Capture the cell that displays the provided text and extract its (x, y) central coordinate. 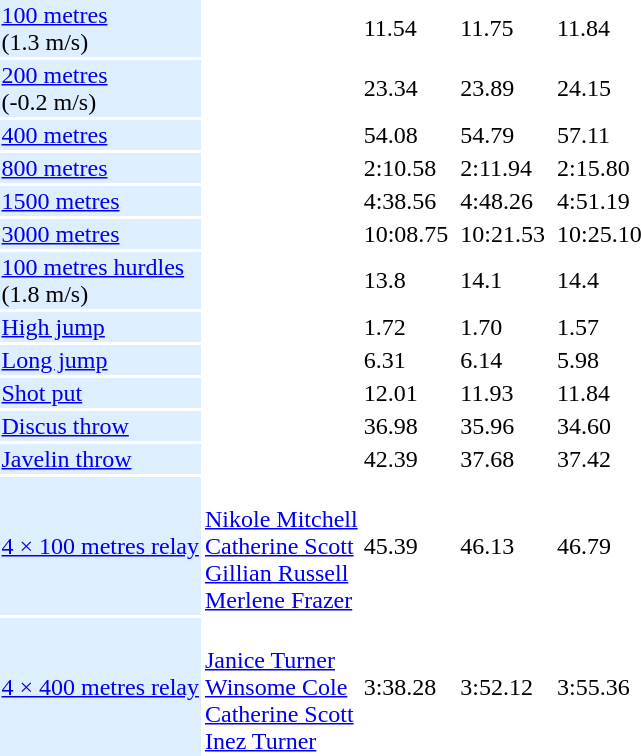
6.31 (406, 360)
Janice Turner Winsome Cole Catherine Scott Inez Turner (281, 687)
35.96 (503, 426)
42.39 (406, 459)
100 metres hurdles (1.8 m/s) (100, 280)
Long jump (100, 360)
400 metres (100, 135)
45.39 (406, 546)
4 × 100 metres relay (100, 546)
800 metres (100, 168)
54.79 (503, 135)
1.72 (406, 327)
37.68 (503, 459)
Shot put (100, 393)
4 × 400 metres relay (100, 687)
36.98 (406, 426)
11.54 (406, 28)
6.14 (503, 360)
10:21.53 (503, 234)
11.93 (503, 393)
200 metres (-0.2 m/s) (100, 88)
13.8 (406, 280)
High jump (100, 327)
Javelin throw (100, 459)
11.75 (503, 28)
100 metres (1.3 m/s) (100, 28)
4:38.56 (406, 201)
Discus throw (100, 426)
23.34 (406, 88)
4:48.26 (503, 201)
12.01 (406, 393)
3:52.12 (503, 687)
23.89 (503, 88)
46.13 (503, 546)
14.1 (503, 280)
3000 metres (100, 234)
3:38.28 (406, 687)
1.70 (503, 327)
54.08 (406, 135)
Nikole Mitchell Catherine Scott Gillian Russell Merlene Frazer (281, 546)
2:11.94 (503, 168)
1500 metres (100, 201)
10:08.75 (406, 234)
2:10.58 (406, 168)
